Extract the [x, y] coordinate from the center of the cell holding the provided text.  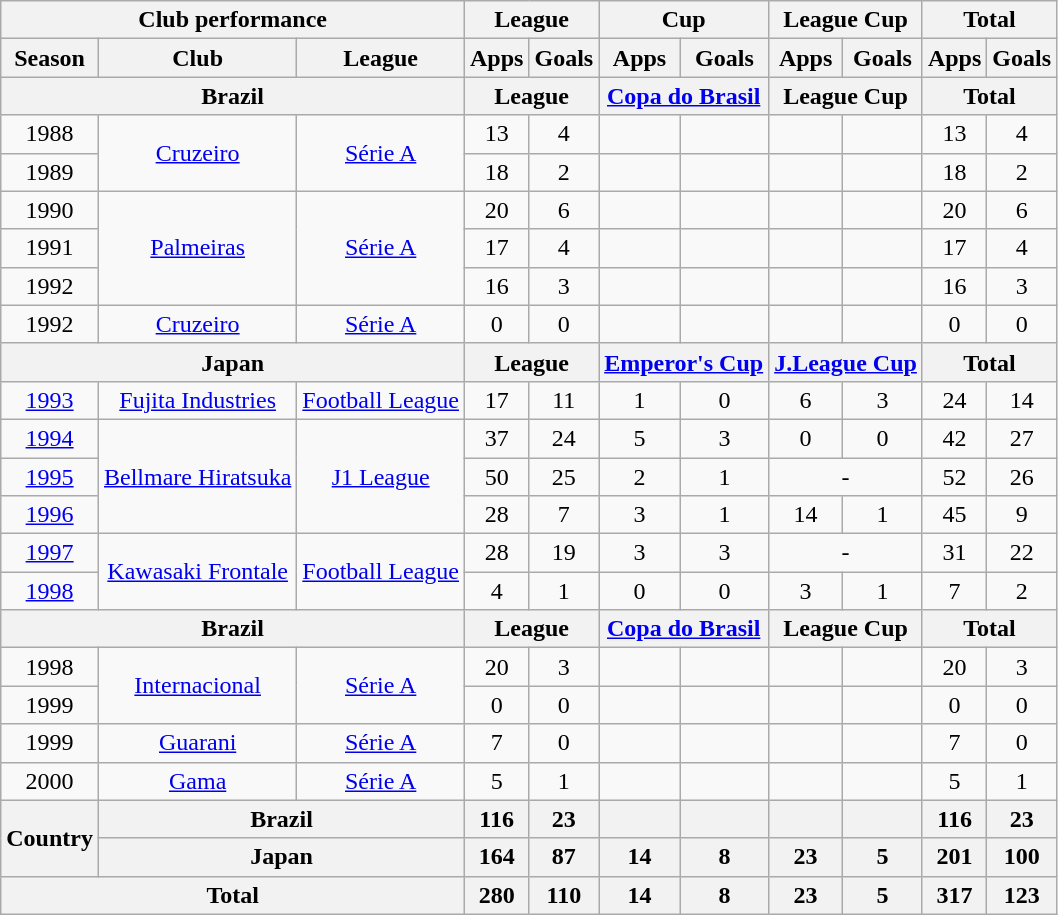
1988 [50, 134]
42 [954, 438]
1990 [50, 210]
280 [497, 895]
Season [50, 58]
1993 [50, 400]
1996 [50, 515]
Country [50, 838]
1995 [50, 477]
100 [1022, 857]
Internacional [197, 686]
31 [954, 553]
Club [197, 58]
50 [497, 477]
164 [497, 857]
37 [497, 438]
27 [1022, 438]
J1 League [381, 476]
201 [954, 857]
Fujita Industries [197, 400]
Emperor's Cup [684, 362]
1997 [50, 553]
Bellmare Hiratsuka [197, 476]
87 [564, 857]
9 [1022, 515]
2000 [50, 781]
123 [1022, 895]
1989 [50, 172]
52 [954, 477]
Club performance [233, 20]
Guarani [197, 743]
110 [564, 895]
22 [1022, 553]
19 [564, 553]
Cup [684, 20]
25 [564, 477]
26 [1022, 477]
1994 [50, 438]
11 [564, 400]
Palmeiras [197, 248]
Gama [197, 781]
317 [954, 895]
Kawasaki Frontale [197, 572]
45 [954, 515]
1991 [50, 248]
J.League Cup [846, 362]
